Scan for the cell matching the given text and deliver its [x, y] coordinate at center. 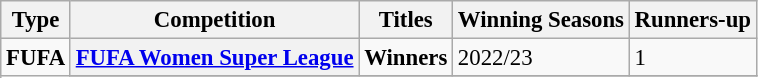
FUFA [36, 58]
1 [692, 58]
Type [36, 20]
Competition [214, 20]
Runners-up [692, 20]
Titles [406, 20]
Winning Seasons [542, 20]
FUFA Women Super League [214, 58]
2022/23 [542, 58]
Winners [406, 58]
